Locate the cell with the specified text and output its (X, Y) center coordinate. 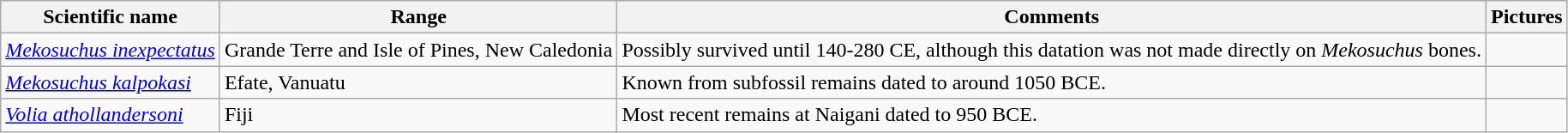
Fiji (418, 115)
Range (418, 17)
Known from subfossil remains dated to around 1050 BCE. (1052, 82)
Volia athollandersoni (111, 115)
Comments (1052, 17)
Efate, Vanuatu (418, 82)
Scientific name (111, 17)
Most recent remains at Naigani dated to 950 BCE. (1052, 115)
Mekosuchus inexpectatus (111, 50)
Pictures (1526, 17)
Mekosuchus kalpokasi (111, 82)
Grande Terre and Isle of Pines, New Caledonia (418, 50)
Possibly survived until 140-280 CE, although this datation was not made directly on Mekosuchus bones. (1052, 50)
